Return the [x, y] coordinate for the center point of the cell that contains the specified text.  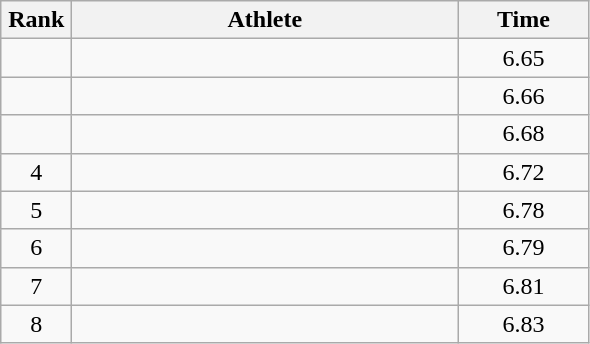
6.79 [524, 248]
8 [36, 324]
6.65 [524, 58]
5 [36, 210]
Time [524, 20]
4 [36, 172]
6.72 [524, 172]
Athlete [265, 20]
6.66 [524, 96]
6.83 [524, 324]
7 [36, 286]
6.68 [524, 134]
6 [36, 248]
Rank [36, 20]
6.78 [524, 210]
6.81 [524, 286]
